From the cell containing the given text, extract its center point as [X, Y] coordinate. 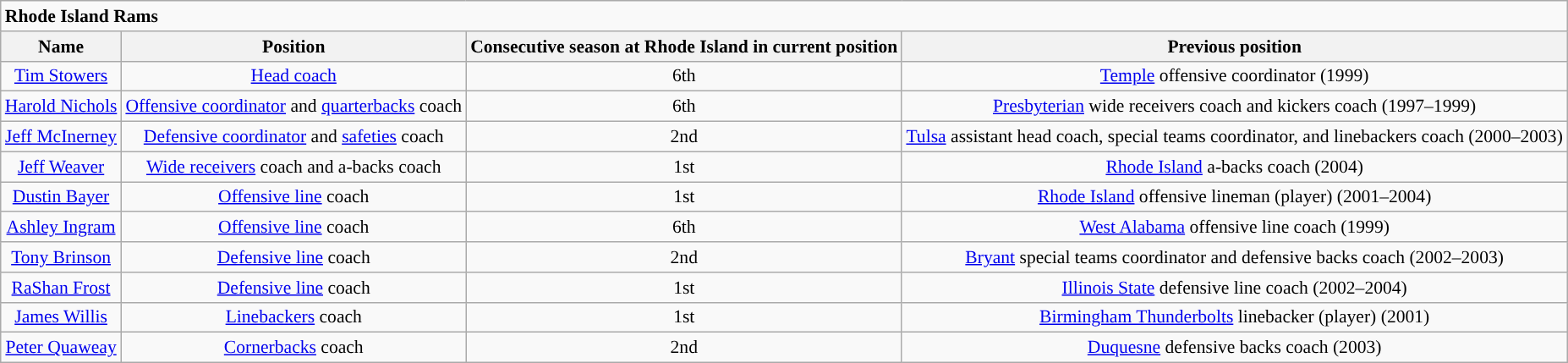
RaShan Frost [61, 288]
Rhode Island Rams [784, 16]
Consecutive season at Rhode Island in current position [683, 47]
Rhode Island a-backs coach (2004) [1235, 167]
James Willis [61, 317]
Offensive coordinator and quarterbacks coach [293, 107]
Tim Stowers [61, 76]
Linebackers coach [293, 317]
Temple offensive coordinator (1999) [1235, 76]
Presbyterian wide receivers coach and kickers coach (1997–1999) [1235, 107]
Position [293, 47]
Harold Nichols [61, 107]
Ashley Ingram [61, 228]
Tony Brinson [61, 257]
Name [61, 47]
Jeff McInerney [61, 137]
Peter Quaweay [61, 348]
Illinois State defensive line coach (2002–2004) [1235, 288]
Duquesne defensive backs coach (2003) [1235, 348]
Cornerbacks coach [293, 348]
Head coach [293, 76]
Wide receivers coach and a-backs coach [293, 167]
Dustin Bayer [61, 197]
Defensive coordinator and safeties coach [293, 137]
Previous position [1235, 47]
Bryant special teams coordinator and defensive backs coach (2002–2003) [1235, 257]
Tulsa assistant head coach, special teams coordinator, and linebackers coach (2000–2003) [1235, 137]
West Alabama offensive line coach (1999) [1235, 228]
Jeff Weaver [61, 167]
Birmingham Thunderbolts linebacker (player) (2001) [1235, 317]
Rhode Island offensive lineman (player) (2001–2004) [1235, 197]
